Identify which cell holds the provided text, then report its [X, Y] central coordinate. 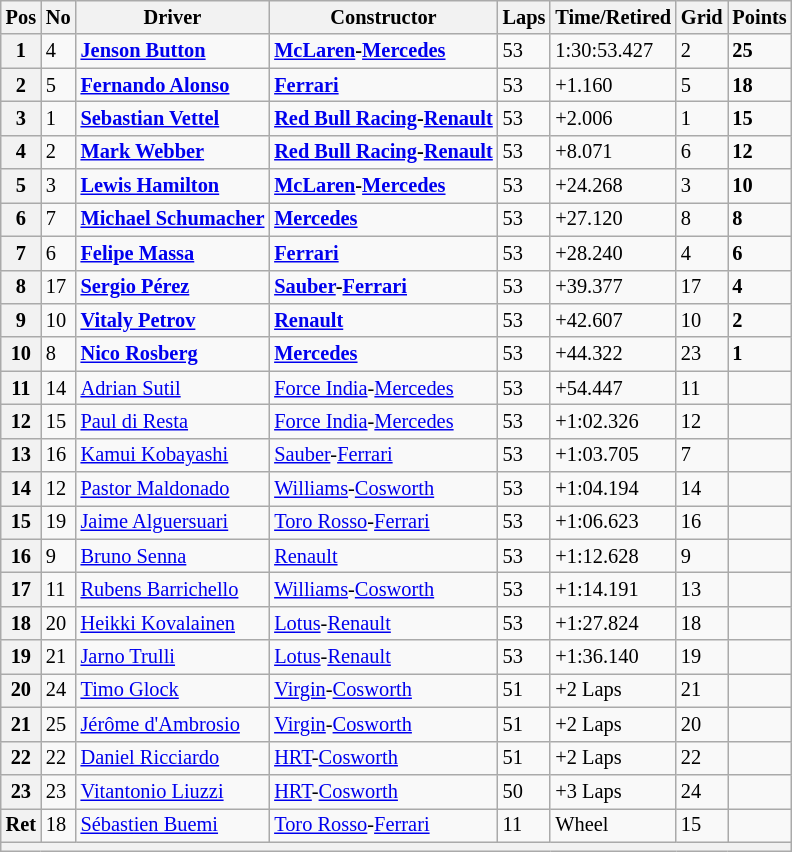
Jarno Trulli [173, 657]
+42.607 [613, 320]
Timo Glock [173, 690]
Bruno Senna [173, 556]
Wheel [613, 825]
+27.120 [613, 219]
Heikki Kovalainen [173, 623]
Jaime Alguersuari [173, 522]
Kamui Kobayashi [173, 455]
Driver [173, 17]
Ret [21, 825]
+8.071 [613, 152]
+1:03.705 [613, 455]
Laps [524, 17]
+39.377 [613, 287]
Lewis Hamilton [173, 186]
+54.447 [613, 388]
Sebastian Vettel [173, 118]
+1:14.191 [613, 589]
+1:36.140 [613, 657]
Nico Rosberg [173, 354]
+24.268 [613, 186]
+2.006 [613, 118]
Fernando Alonso [173, 85]
+1:12.628 [613, 556]
Vitaly Petrov [173, 320]
+44.322 [613, 354]
1:30:53.427 [613, 51]
Jenson Button [173, 51]
No [58, 17]
+1:06.623 [613, 522]
Pastor Maldonado [173, 489]
+1.160 [613, 85]
Mark Webber [173, 152]
Rubens Barrichello [173, 589]
Daniel Ricciardo [173, 758]
Paul di Resta [173, 421]
Grid [702, 17]
+28.240 [613, 253]
+1:04.194 [613, 489]
Felipe Massa [173, 253]
50 [524, 791]
Points [760, 17]
Adrian Sutil [173, 388]
+1:02.326 [613, 421]
Sébastien Buemi [173, 825]
+3 Laps [613, 791]
Jérôme d'Ambrosio [173, 724]
Vitantonio Liuzzi [173, 791]
+1:27.824 [613, 623]
Time/Retired [613, 17]
Michael Schumacher [173, 219]
Sergio Pérez [173, 287]
Pos [21, 17]
Constructor [383, 17]
